For the text-containing cell, return its midpoint in (X, Y) coordinate format. 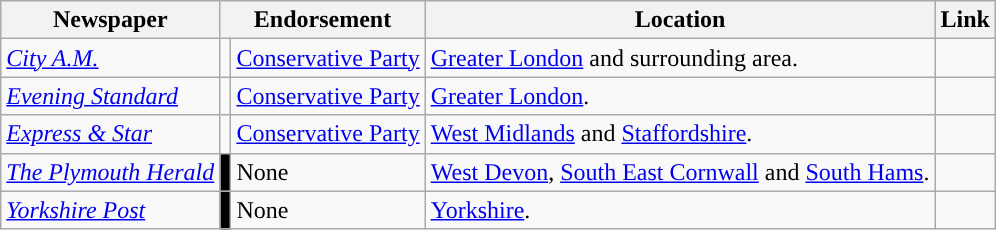
Endorsement (322, 20)
Express & Star (110, 134)
Yorkshire Post (110, 210)
Location (680, 20)
Yorkshire. (680, 210)
Link (965, 20)
City A.M. (110, 58)
The Plymouth Herald (110, 172)
Greater London and surrounding area. (680, 58)
Evening Standard (110, 96)
Newspaper (110, 20)
West Devon, South East Cornwall and South Hams. (680, 172)
West Midlands and Staffordshire. (680, 134)
Greater London. (680, 96)
